For the text-containing cell, return its midpoint in (x, y) coordinate format. 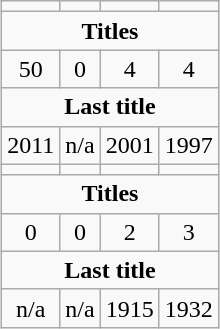
2011 (31, 145)
3 (188, 232)
1997 (188, 145)
1915 (130, 308)
2 (130, 232)
2001 (130, 145)
50 (31, 69)
1932 (188, 308)
